Capture the cell that displays the provided text and extract its (x, y) central coordinate. 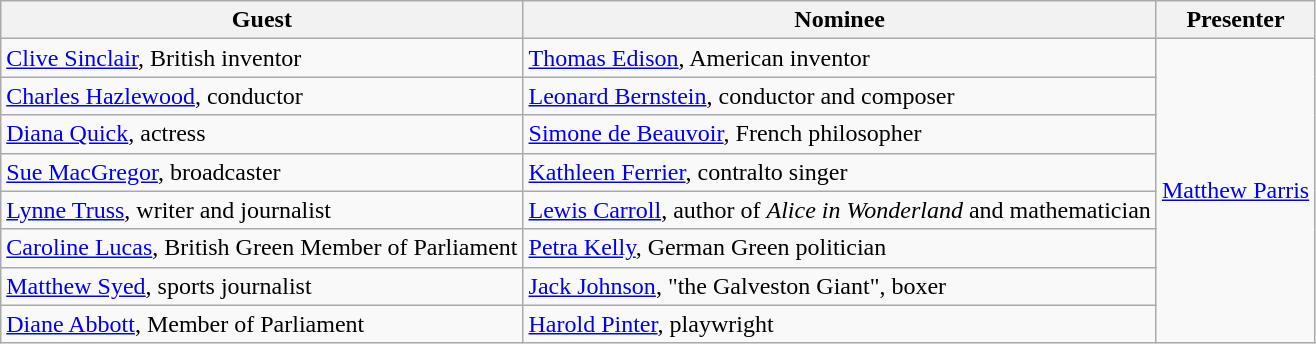
Nominee (840, 20)
Sue MacGregor, broadcaster (262, 172)
Lynne Truss, writer and journalist (262, 210)
Simone de Beauvoir, French philosopher (840, 134)
Thomas Edison, American inventor (840, 58)
Diana Quick, actress (262, 134)
Harold Pinter, playwright (840, 324)
Matthew Parris (1235, 191)
Presenter (1235, 20)
Guest (262, 20)
Kathleen Ferrier, contralto singer (840, 172)
Charles Hazlewood, conductor (262, 96)
Jack Johnson, "the Galveston Giant", boxer (840, 286)
Clive Sinclair, British inventor (262, 58)
Petra Kelly, German Green politician (840, 248)
Lewis Carroll, author of Alice in Wonderland and mathematician (840, 210)
Diane Abbott, Member of Parliament (262, 324)
Matthew Syed, sports journalist (262, 286)
Caroline Lucas, British Green Member of Parliament (262, 248)
Leonard Bernstein, conductor and composer (840, 96)
